Search for the cell housing the specified text and yield its [X, Y] center coordinate. 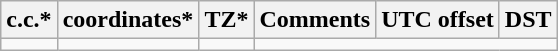
Comments [315, 20]
TZ* [226, 20]
DST [528, 20]
coordinates* [128, 20]
UTC offset [438, 20]
c.c.* [29, 20]
